Return the [x, y] coordinate for the center point of the cell that contains the specified text.  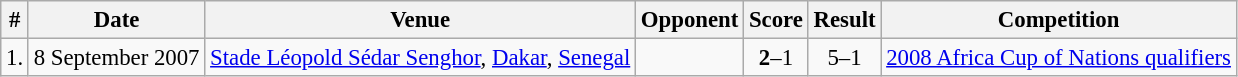
# [15, 20]
8 September 2007 [116, 58]
2008 Africa Cup of Nations qualifiers [1058, 58]
1. [15, 58]
5–1 [844, 58]
Score [776, 20]
Opponent [690, 20]
Venue [420, 20]
Date [116, 20]
Result [844, 20]
2–1 [776, 58]
Stade Léopold Sédar Senghor, Dakar, Senegal [420, 58]
Competition [1058, 20]
